Find where the given text appears and provide that cell's center as (X, Y) coordinate. 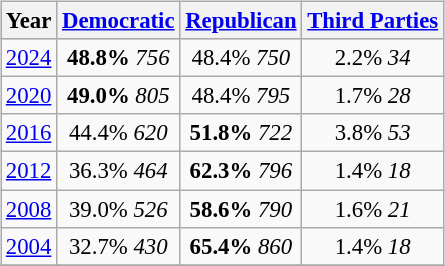
2024 (29, 58)
39.0% 526 (118, 209)
Democratic (118, 21)
48.8% 756 (118, 58)
1.6% 21 (373, 209)
Republican (241, 21)
Year (29, 21)
32.7% 430 (118, 246)
1.7% 28 (373, 96)
2020 (29, 96)
44.4% 620 (118, 133)
2.2% 34 (373, 58)
2016 (29, 133)
Third Parties (373, 21)
36.3% 464 (118, 171)
49.0% 805 (118, 96)
48.4% 750 (241, 58)
2012 (29, 171)
48.4% 795 (241, 96)
62.3% 796 (241, 171)
2004 (29, 246)
2008 (29, 209)
65.4% 860 (241, 246)
3.8% 53 (373, 133)
58.6% 790 (241, 209)
51.8% 722 (241, 133)
